Detect which cell encompasses the target text, then output its [x, y] center coordinate. 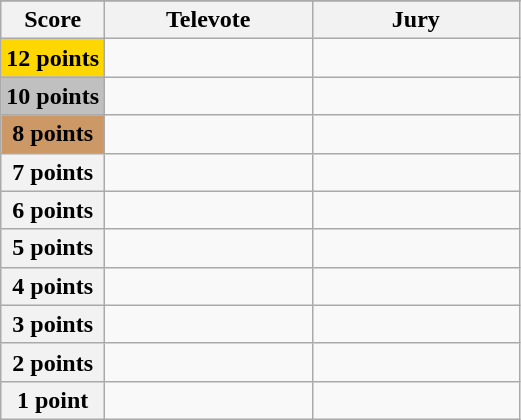
1 point [53, 400]
8 points [53, 134]
7 points [53, 172]
12 points [53, 58]
Score [53, 20]
Televote [209, 20]
6 points [53, 210]
10 points [53, 96]
4 points [53, 286]
3 points [53, 324]
5 points [53, 248]
2 points [53, 362]
Jury [416, 20]
